Output the [X, Y] coordinate of the center of the cell containing the given text.  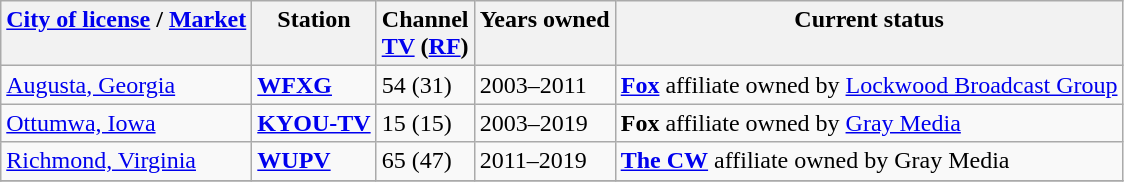
City of license / Market [126, 34]
WUPV [314, 161]
ChannelTV (RF) [425, 34]
Augusta, Georgia [126, 85]
Fox affiliate owned by Lockwood Broadcast Group [869, 85]
Years owned [544, 34]
2011–2019 [544, 161]
The CW affiliate owned by Gray Media [869, 161]
54 (31) [425, 85]
65 (47) [425, 161]
KYOU-TV [314, 123]
Current status [869, 34]
WFXG [314, 85]
15 (15) [425, 123]
Station [314, 34]
Fox affiliate owned by Gray Media [869, 123]
2003–2019 [544, 123]
Ottumwa, Iowa [126, 123]
Richmond, Virginia [126, 161]
2003–2011 [544, 85]
